Find where the given text appears and provide that cell's center as [x, y] coordinate. 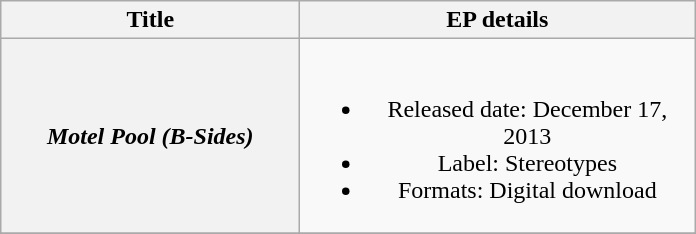
EP details [498, 20]
Title [150, 20]
Released date: December 17, 2013Label: StereotypesFormats: Digital download [498, 136]
Motel Pool (B-Sides) [150, 136]
